Search for the cell housing the specified text and yield its [X, Y] center coordinate. 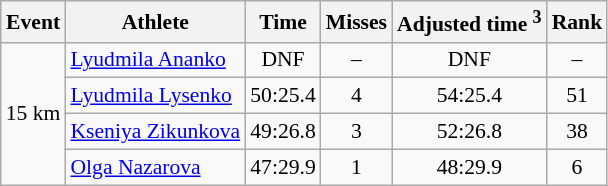
3 [356, 132]
47:29.9 [282, 167]
Olga Nazarova [155, 167]
Misses [356, 22]
Rank [578, 22]
51 [578, 96]
6 [578, 167]
Athlete [155, 22]
48:29.9 [470, 167]
4 [356, 96]
Adjusted time 3 [470, 22]
52:26.8 [470, 132]
15 km [34, 113]
Lyudmila Ananko [155, 60]
Lyudmila Lysenko [155, 96]
54:25.4 [470, 96]
Kseniya Zikunkova [155, 132]
49:26.8 [282, 132]
Time [282, 22]
Event [34, 22]
50:25.4 [282, 96]
38 [578, 132]
1 [356, 167]
